Search for the cell housing the specified text and yield its [x, y] center coordinate. 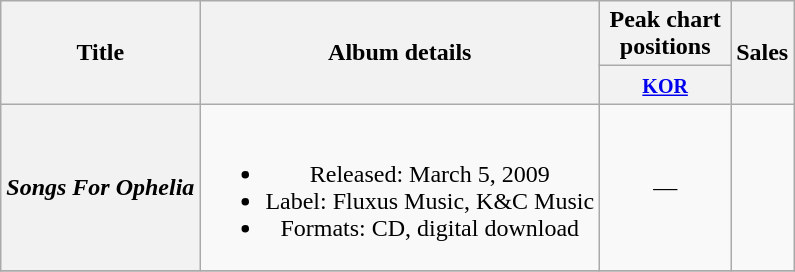
Title [100, 52]
Peak chart positions [666, 34]
— [666, 188]
Sales [762, 52]
Album details [400, 52]
Songs For Ophelia [100, 188]
KOR [666, 85]
Released: March 5, 2009Label: Fluxus Music, K&C MusicFormats: CD, digital download [400, 188]
